For the text-containing cell, return its midpoint in [X, Y] coordinate format. 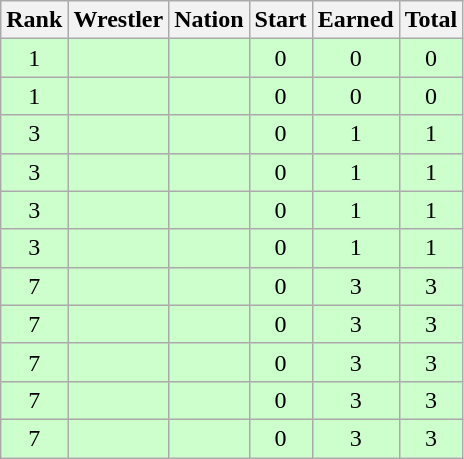
Rank [34, 20]
Nation [209, 20]
Start [280, 20]
Earned [356, 20]
Total [431, 20]
Wrestler [118, 20]
